Provide the (X, Y) coordinate of the cell's center where the given text is located.  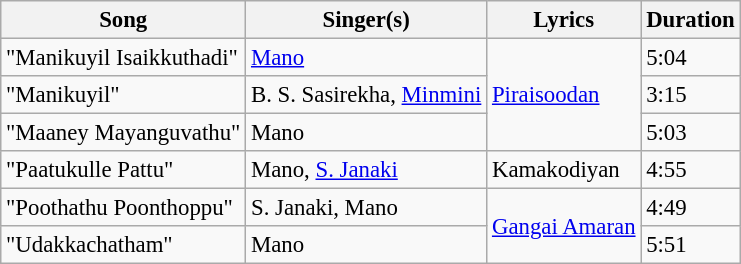
Piraisoodan (564, 96)
"Manikuyil Isaikkuthadi" (124, 58)
Mano, S. Janaki (366, 170)
3:15 (690, 95)
"Poothathu Poonthoppu" (124, 208)
Singer(s) (366, 20)
"Udakkachatham" (124, 245)
5:03 (690, 133)
"Paatukulle Pattu" (124, 170)
Lyrics (564, 20)
Kamakodiyan (564, 170)
"Manikuyil" (124, 95)
Song (124, 20)
B. S. Sasirekha, Minmini (366, 95)
Duration (690, 20)
4:55 (690, 170)
"Maaney Mayanguvathu" (124, 133)
5:04 (690, 58)
5:51 (690, 245)
4:49 (690, 208)
S. Janaki, Mano (366, 208)
Gangai Amaran (564, 226)
